Find where the given text appears and provide that cell's center as (x, y) coordinate. 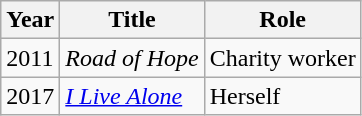
2017 (30, 96)
Title (132, 20)
Road of Hope (132, 58)
Year (30, 20)
Role (282, 20)
I Live Alone (132, 96)
2011 (30, 58)
Herself (282, 96)
Charity worker (282, 58)
